Locate the cell with the specified text and output its [x, y] center coordinate. 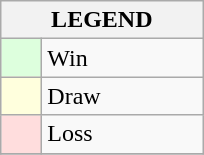
Loss [122, 134]
LEGEND [102, 20]
Draw [122, 96]
Win [122, 58]
